For the text-containing cell, return its midpoint in [x, y] coordinate format. 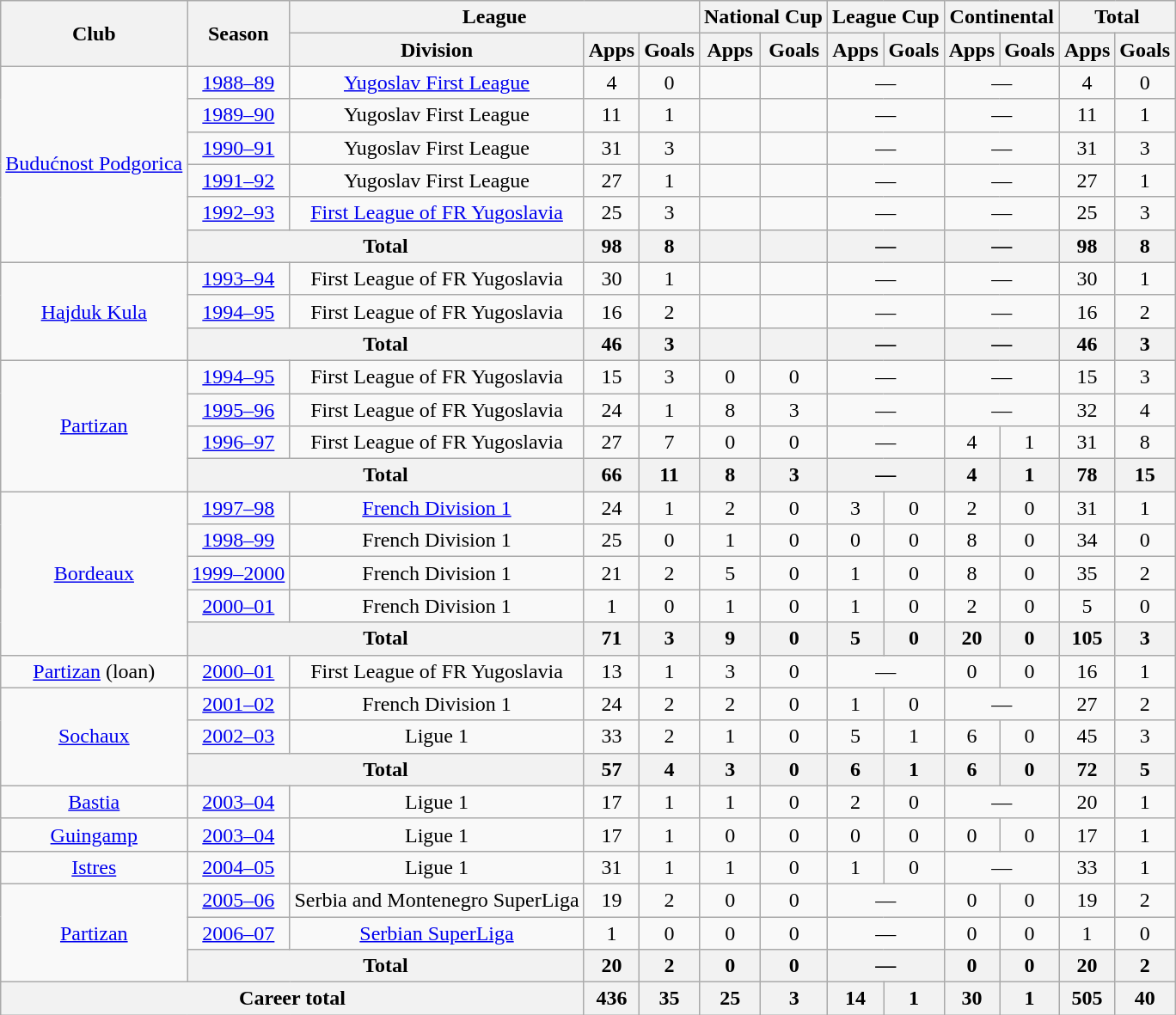
Bastia [95, 802]
1991–92 [239, 180]
1998–99 [239, 541]
2001–02 [239, 704]
45 [1087, 737]
Serbia and Montenegro SuperLiga [437, 900]
National Cup [763, 17]
72 [1087, 769]
Division [437, 50]
1993–94 [239, 278]
1996–97 [239, 443]
1999–2000 [239, 573]
1995–96 [239, 410]
Club [95, 34]
Serbian SuperLiga [437, 932]
14 [854, 999]
13 [611, 671]
105 [1087, 639]
1990–91 [239, 148]
34 [1087, 541]
1997–98 [239, 508]
Sochaux [95, 737]
Continental [1001, 17]
71 [611, 639]
Partizan (loan) [95, 671]
1988–89 [239, 83]
2005–06 [239, 900]
League [494, 17]
Hajduk Kula [95, 311]
Bordeaux [95, 573]
Budućnost Podgorica [95, 164]
21 [611, 573]
66 [611, 475]
1992–93 [239, 213]
League Cup [885, 17]
7 [670, 443]
436 [611, 999]
Career total [292, 999]
2006–07 [239, 932]
1989–90 [239, 115]
78 [1087, 475]
2004–05 [239, 867]
40 [1145, 999]
9 [730, 639]
57 [611, 769]
2002–03 [239, 737]
Season [239, 34]
505 [1087, 999]
32 [1087, 410]
Istres [95, 867]
Guingamp [95, 835]
